Identify which cell holds the provided text, then report its [X, Y] central coordinate. 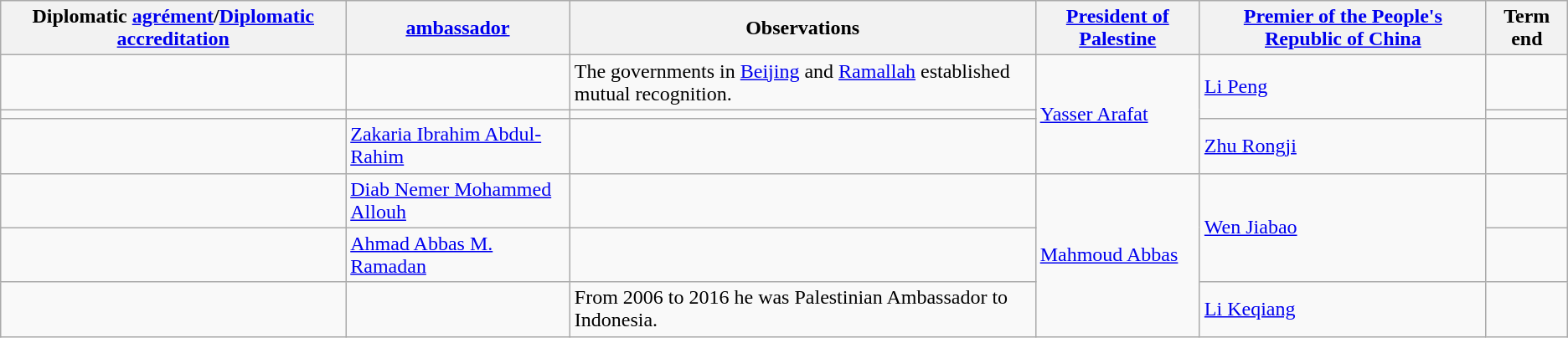
The governments in Beijing and Ramallah established mutual recognition. [802, 82]
Diplomatic agrément/Diplomatic accreditation [173, 28]
Yasser Arafat [1117, 114]
Observations [802, 28]
Diab Nemer Mohammed Allouh [458, 201]
ambassador [458, 28]
Wen Jiabao [1343, 228]
Li Keqiang [1343, 310]
Ahmad Abbas M. Ramadan [458, 254]
From 2006 to 2016 he was Palestinian Ambassador to Indonesia. [802, 310]
Li Peng [1343, 87]
Zhu Rongji [1343, 146]
President of Palestine [1117, 28]
Term end [1526, 28]
Zakaria Ibrahim Abdul-Rahim [458, 146]
Mahmoud Abbas [1117, 254]
Premier of the People's Republic of China [1343, 28]
